From the cell containing the given text, extract its center point as [x, y] coordinate. 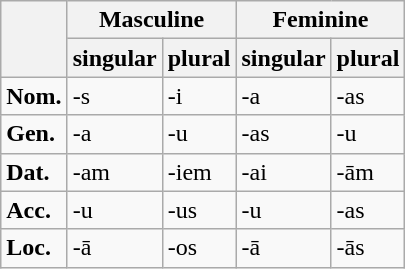
-ās [368, 248]
Acc. [34, 210]
Feminine [320, 20]
-s [114, 96]
Dat. [34, 172]
Masculine [152, 20]
Gen. [34, 134]
-am [114, 172]
-us [199, 210]
-iem [199, 172]
-os [199, 248]
-ām [368, 172]
-ai [284, 172]
Nom. [34, 96]
-i [199, 96]
Loc. [34, 248]
